From the cell containing the given text, extract its center point as [x, y] coordinate. 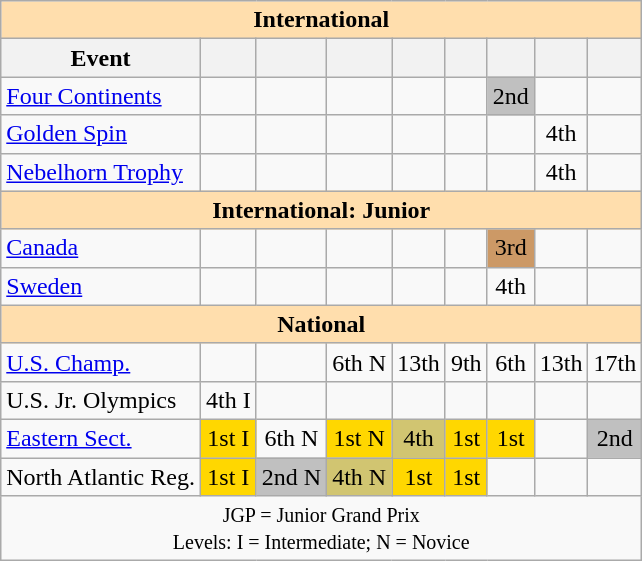
Four Continents [101, 96]
Golden Spin [101, 134]
North Atlantic Reg. [101, 477]
Nebelhorn Trophy [101, 172]
Event [101, 58]
3rd [510, 248]
Eastern Sect. [101, 438]
Sweden [101, 286]
International [322, 20]
9th [466, 362]
International: Junior [322, 210]
U.S. Jr. Olympics [101, 400]
4th N [360, 477]
6th [510, 362]
National [322, 324]
U.S. Champ. [101, 362]
2nd N [291, 477]
JGP = Junior Grand Prix Levels: I = Intermediate; N = Novice [322, 528]
17th [615, 362]
Canada [101, 248]
4th I [228, 400]
1st N [360, 438]
